For the text-containing cell, return its midpoint in [x, y] coordinate format. 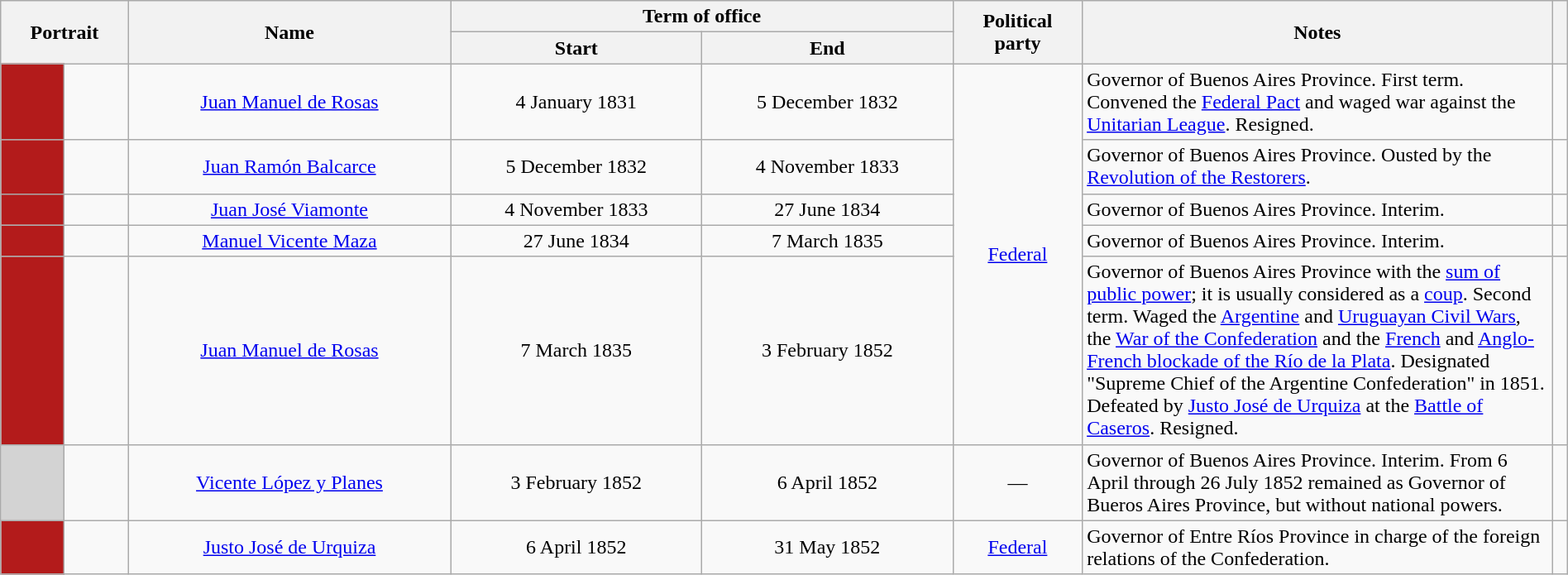
Governor of Entre Ríos Province in charge of the foreign relations of the Confederation. [1317, 548]
Vicente López y Planes [289, 482]
Name [289, 32]
End [828, 48]
Portrait [65, 32]
Start [576, 48]
Politicalparty [1017, 32]
Term of office [701, 17]
Manuel Vicente Maza [289, 241]
Justo José de Urquiza [289, 548]
Governor of Buenos Aires Province. Ousted by the Revolution of the Restorers. [1317, 167]
— [1017, 482]
Governor of Buenos Aires Province. First term. Convened the Federal Pact and waged war against the Unitarian League. Resigned. [1317, 102]
Notes [1317, 32]
Juan José Viamonte [289, 209]
Juan Ramón Balcarce [289, 167]
4 January 1831 [576, 102]
31 May 1852 [828, 548]
